Provide the (X, Y) coordinate of the cell's center where the given text is located.  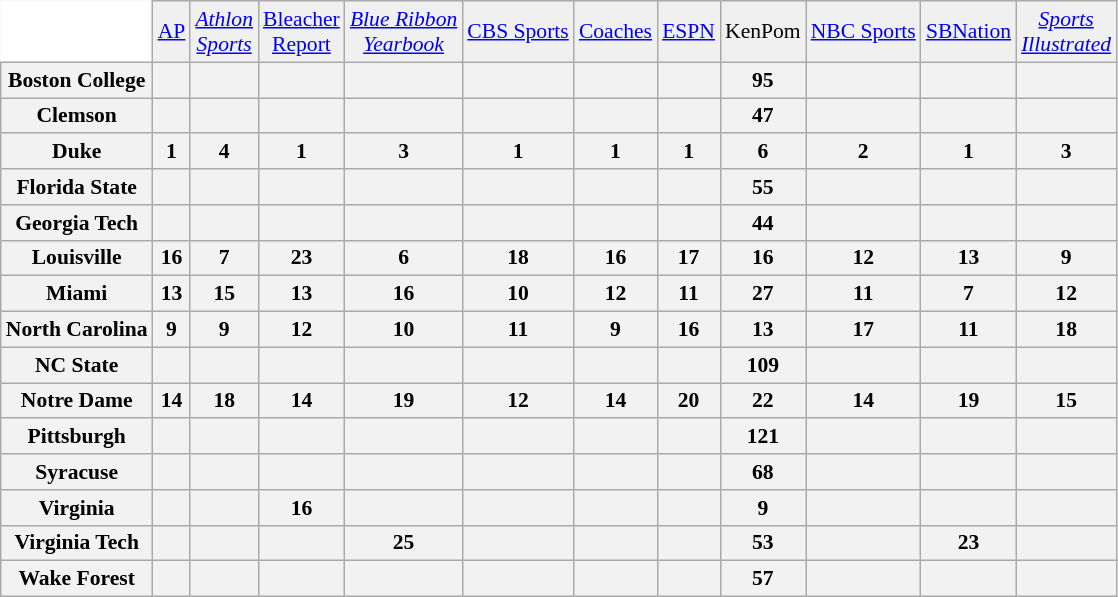
Miami (77, 294)
27 (763, 294)
SBNation (968, 32)
44 (763, 223)
57 (763, 579)
KenPom (763, 32)
20 (688, 401)
Duke (77, 152)
2 (864, 152)
22 (763, 401)
Virginia (77, 508)
Clemson (77, 116)
NC State (77, 365)
Wake Forest (77, 579)
NBC Sports (864, 32)
SportsIllustrated (1066, 32)
53 (763, 543)
CBS Sports (518, 32)
AP (172, 32)
ESPN (688, 32)
BleacherReport (302, 32)
95 (763, 80)
109 (763, 365)
55 (763, 187)
Coaches (616, 32)
47 (763, 116)
Pittsburgh (77, 437)
4 (224, 152)
Boston College (77, 80)
Florida State (77, 187)
Syracuse (77, 472)
Virginia Tech (77, 543)
AthlonSports (224, 32)
121 (763, 437)
68 (763, 472)
Notre Dame (77, 401)
25 (404, 543)
Blue RibbonYearbook (404, 32)
North Carolina (77, 330)
Louisville (77, 258)
Georgia Tech (77, 223)
